Output the [x, y] coordinate of the center of the cell containing the given text.  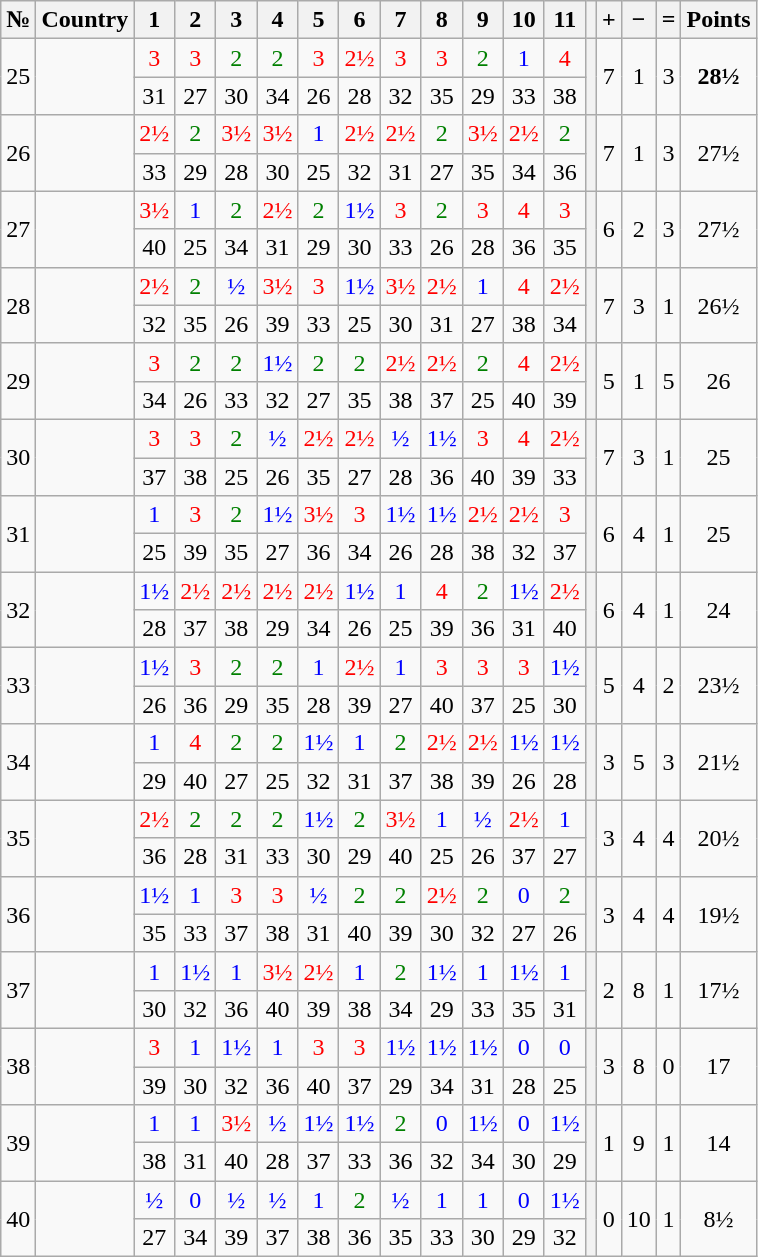
17 [718, 1066]
№ [18, 20]
11 [564, 20]
19½ [718, 914]
26½ [718, 305]
24 [718, 610]
17½ [718, 990]
Points [718, 20]
21½ [718, 762]
23½ [718, 686]
− [638, 20]
+ [608, 20]
20½ [718, 838]
Country [85, 20]
8½ [718, 1219]
28½ [718, 77]
= [668, 20]
14 [718, 1143]
